Return the (X, Y) coordinate for the center point of the cell that contains the specified text.  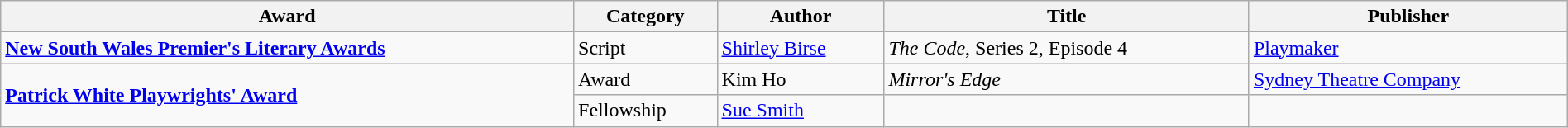
Fellowship (645, 111)
Author (801, 17)
Playmaker (1408, 48)
Category (645, 17)
Kim Ho (801, 79)
The Code, Series 2, Episode 4 (1067, 48)
Shirley Birse (801, 48)
Patrick White Playwrights' Award (288, 95)
New South Wales Premier's Literary Awards (288, 48)
Mirror's Edge (1067, 79)
Sue Smith (801, 111)
Publisher (1408, 17)
Sydney Theatre Company (1408, 79)
Script (645, 48)
Title (1067, 17)
